Locate the cell with the specified text and output its [x, y] center coordinate. 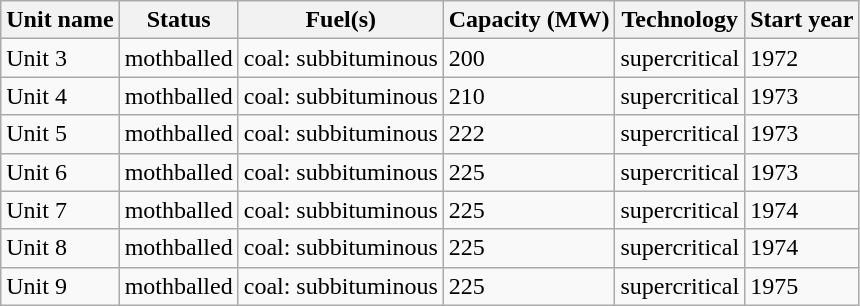
1972 [802, 58]
Status [178, 20]
Start year [802, 20]
Unit 3 [60, 58]
Unit 9 [60, 286]
Unit name [60, 20]
210 [529, 96]
222 [529, 134]
Unit 5 [60, 134]
Unit 8 [60, 248]
200 [529, 58]
Capacity (MW) [529, 20]
Technology [680, 20]
Unit 6 [60, 172]
Unit 4 [60, 96]
Unit 7 [60, 210]
Fuel(s) [340, 20]
1975 [802, 286]
